Find where the given text appears and provide that cell's center as (X, Y) coordinate. 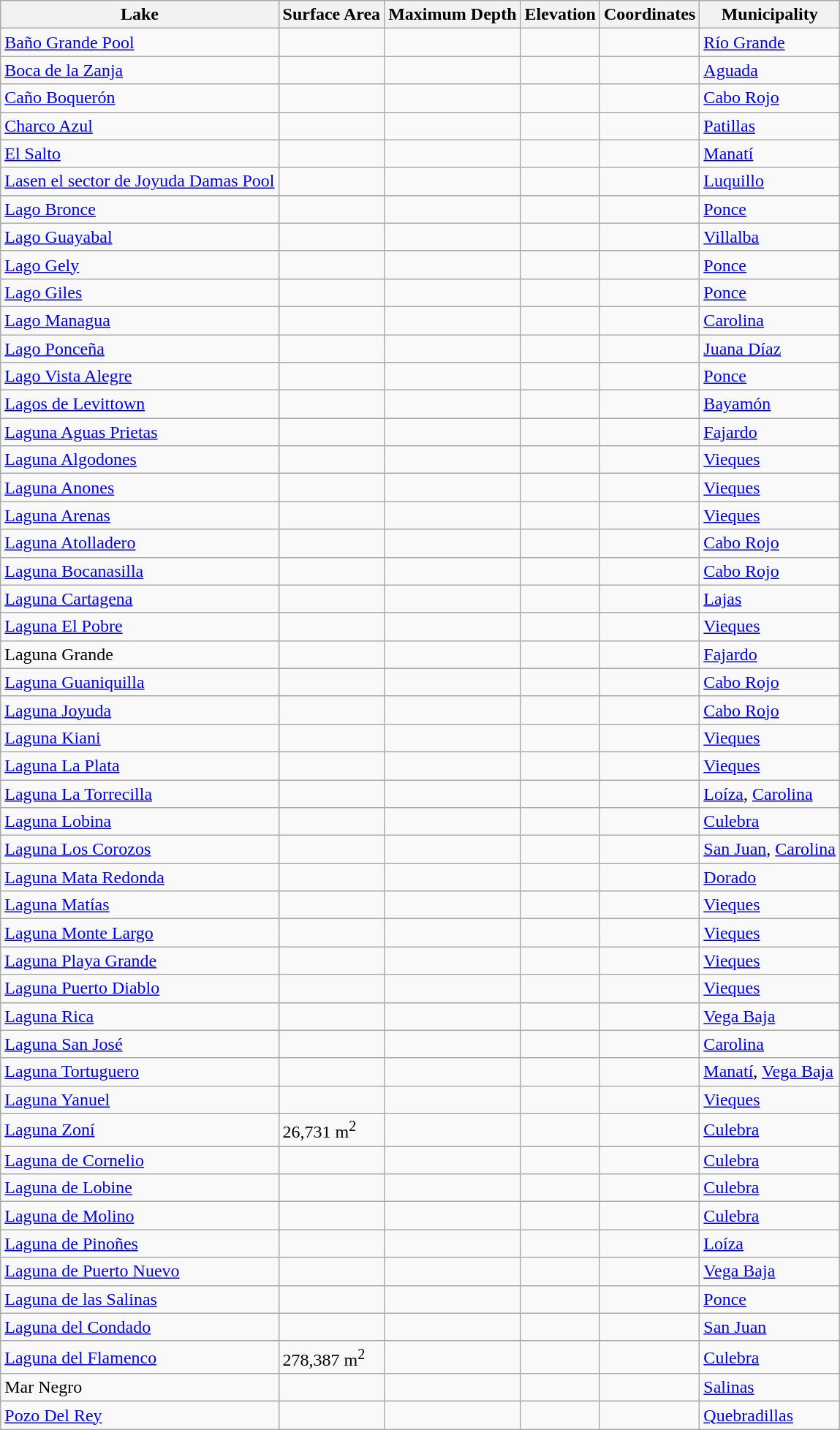
Laguna Mata Redonda (140, 877)
Maximum Depth (453, 15)
Laguna de Puerto Nuevo (140, 1271)
Villalba (770, 237)
Boca de la Zanja (140, 70)
26,731 m2 (332, 1130)
Laguna Monte Largo (140, 933)
Laguna de Molino (140, 1216)
Baño Grande Pool (140, 42)
Laguna Kiani (140, 738)
Laguna Grande (140, 654)
Laguna Joyuda (140, 710)
Laguna San José (140, 1044)
Manatí, Vega Baja (770, 1072)
Lagos de Levittown (140, 404)
Juana Díaz (770, 349)
Río Grande (770, 42)
Mar Negro (140, 1388)
278,387 m2 (332, 1357)
Aguada (770, 70)
Salinas (770, 1388)
Laguna La Torrecilla (140, 793)
San Juan (770, 1327)
Laguna El Pobre (140, 627)
San Juan, Carolina (770, 850)
Surface Area (332, 15)
Quebradillas (770, 1415)
Caño Boquerón (140, 98)
Lago Vista Alegre (140, 377)
Laguna Aguas Prietas (140, 432)
Laguna Los Corozos (140, 850)
Pozo Del Rey (140, 1415)
Dorado (770, 877)
Lago Gely (140, 265)
Loíza, Carolina (770, 793)
El Salto (140, 154)
Laguna Guaniquilla (140, 682)
Laguna Zoní (140, 1130)
Laguna Anones (140, 488)
Loíza (770, 1244)
Laguna Algodones (140, 460)
Lajas (770, 599)
Laguna Matías (140, 905)
Lago Giles (140, 292)
Bayamón (770, 404)
Laguna de Lobine (140, 1188)
Lago Managua (140, 320)
Municipality (770, 15)
Laguna Bocanasilla (140, 571)
Laguna de Pinoñes (140, 1244)
Laguna Rica (140, 1016)
Luquillo (770, 181)
Charco Azul (140, 126)
Laguna de Cornelio (140, 1160)
Laguna Arenas (140, 515)
Laguna del Condado (140, 1327)
Laguna Cartagena (140, 599)
Coordinates (649, 15)
Laguna Puerto Diablo (140, 988)
Lasen el sector de Joyuda Damas Pool (140, 181)
Elevation (560, 15)
Lago Ponceña (140, 349)
Laguna Yanuel (140, 1100)
Laguna de las Salinas (140, 1299)
Lago Guayabal (140, 237)
Laguna Lobina (140, 822)
Laguna Tortuguero (140, 1072)
Laguna Atolladero (140, 543)
Lago Bronce (140, 209)
Manatí (770, 154)
Laguna del Flamenco (140, 1357)
Lake (140, 15)
Patillas (770, 126)
Laguna La Plata (140, 765)
Laguna Playa Grande (140, 961)
